Return (x, y) of the center of cell containing provided text 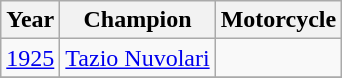
Year (30, 20)
Motorcycle (278, 20)
1925 (30, 58)
Champion (138, 20)
Tazio Nuvolari (138, 58)
